From the cell containing the given text, extract its center point as (x, y) coordinate. 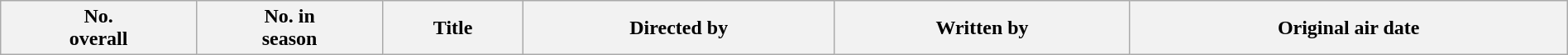
Original air date (1348, 28)
No.overall (99, 28)
Written by (982, 28)
No. inseason (289, 28)
Directed by (678, 28)
Title (453, 28)
